Determine the (x, y) coordinate at the center of the cell enclosing the given text.  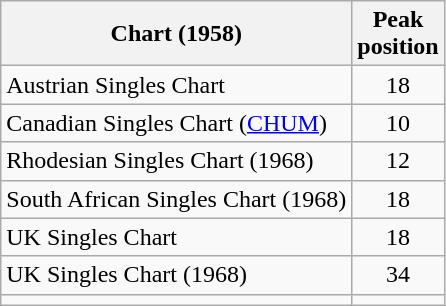
12 (398, 161)
Rhodesian Singles Chart (1968) (176, 161)
UK Singles Chart (1968) (176, 275)
South African Singles Chart (1968) (176, 199)
UK Singles Chart (176, 237)
Peakposition (398, 34)
Canadian Singles Chart (CHUM) (176, 123)
34 (398, 275)
Austrian Singles Chart (176, 85)
Chart (1958) (176, 34)
10 (398, 123)
